For the text-containing cell, return its midpoint in [x, y] coordinate format. 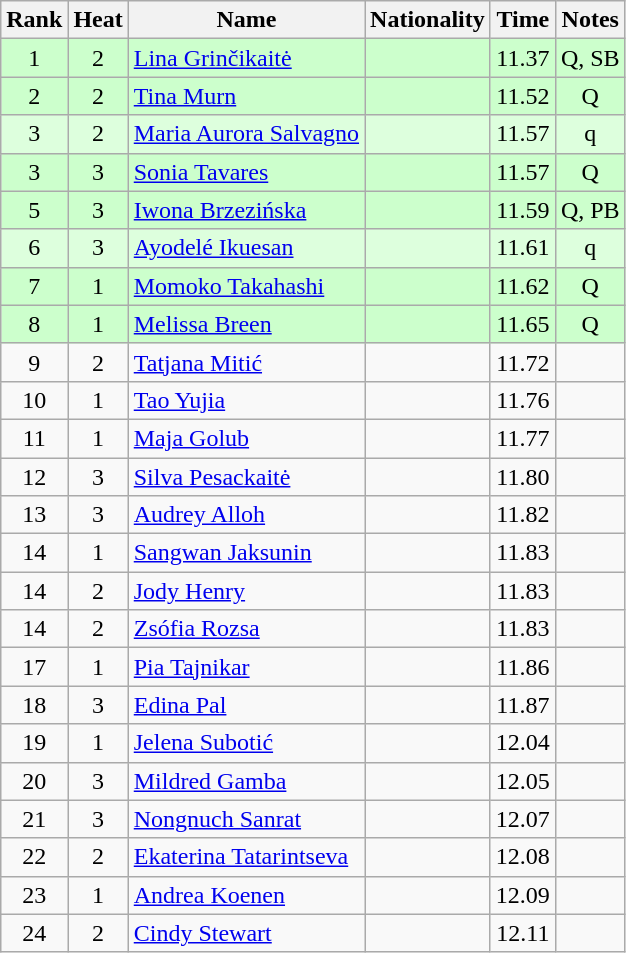
Jelena Subotić [246, 743]
17 [34, 667]
Name [246, 20]
11.80 [522, 477]
12 [34, 477]
Audrey Alloh [246, 515]
Tina Murn [246, 96]
Zsófia Rozsa [246, 629]
9 [34, 362]
Ayodelé Ikuesan [246, 248]
Nationality [428, 20]
11.59 [522, 210]
10 [34, 400]
Cindy Stewart [246, 933]
Sonia Tavares [246, 172]
12.11 [522, 933]
11.62 [522, 286]
Rank [34, 20]
5 [34, 210]
23 [34, 895]
Melissa Breen [246, 324]
Q, PB [590, 210]
Tao Yujia [246, 400]
6 [34, 248]
11.87 [522, 705]
Mildred Gamba [246, 781]
Ekaterina Tatarintseva [246, 857]
19 [34, 743]
7 [34, 286]
11.82 [522, 515]
11.77 [522, 438]
Tatjana Mitić [246, 362]
21 [34, 819]
12.09 [522, 895]
11 [34, 438]
20 [34, 781]
Nongnuch Sanrat [246, 819]
18 [34, 705]
12.04 [522, 743]
Q, SB [590, 58]
Time [522, 20]
11.76 [522, 400]
Maja Golub [246, 438]
13 [34, 515]
11.37 [522, 58]
22 [34, 857]
11.52 [522, 96]
12.07 [522, 819]
24 [34, 933]
Lina Grinčikaitė [246, 58]
Andrea Koenen [246, 895]
Momoko Takahashi [246, 286]
Heat [98, 20]
Jody Henry [246, 591]
11.86 [522, 667]
Maria Aurora Salvagno [246, 134]
Pia Tajnikar [246, 667]
12.05 [522, 781]
Sangwan Jaksunin [246, 553]
11.65 [522, 324]
Silva Pesackaitė [246, 477]
Edina Pal [246, 705]
11.61 [522, 248]
Notes [590, 20]
11.72 [522, 362]
Iwona Brzezińska [246, 210]
12.08 [522, 857]
8 [34, 324]
